Find where the given text appears and provide that cell's center as (x, y) coordinate. 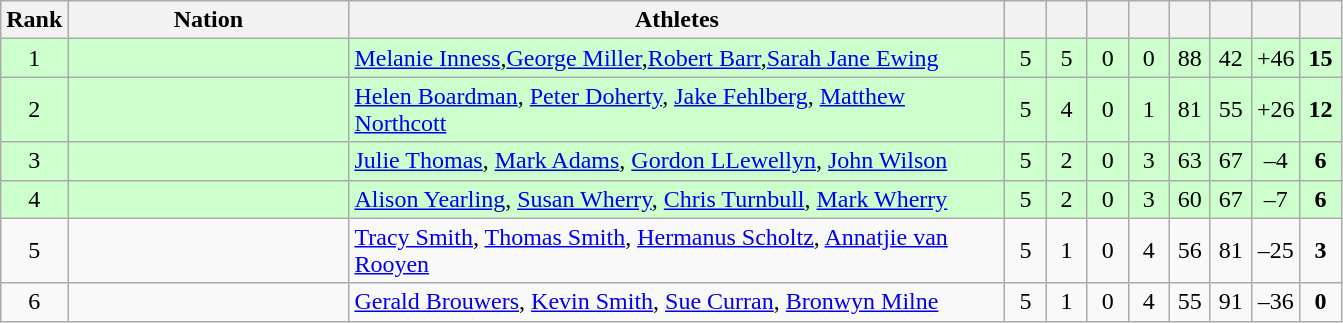
91 (1230, 302)
Gerald Brouwers, Kevin Smith, Sue Curran, Bronwyn Milne (677, 302)
Rank (34, 20)
Athletes (677, 20)
Nation (208, 20)
15 (1320, 58)
60 (1190, 199)
–36 (1276, 302)
56 (1190, 250)
12 (1320, 110)
Tracy Smith, Thomas Smith, Hermanus Scholtz, Annatjie van Rooyen (677, 250)
42 (1230, 58)
+46 (1276, 58)
Helen Boardman, Peter Doherty, Jake Fehlberg, Matthew Northcott (677, 110)
63 (1190, 161)
88 (1190, 58)
Julie Thomas, Mark Adams, Gordon LLewellyn, John Wilson (677, 161)
Alison Yearling, Susan Wherry, Chris Turnbull, Mark Wherry (677, 199)
–4 (1276, 161)
+26 (1276, 110)
–7 (1276, 199)
–25 (1276, 250)
Melanie Inness,George Miller,Robert Barr,Sarah Jane Ewing (677, 58)
